Provide the [X, Y] coordinate of the cell's center where the given text is located.  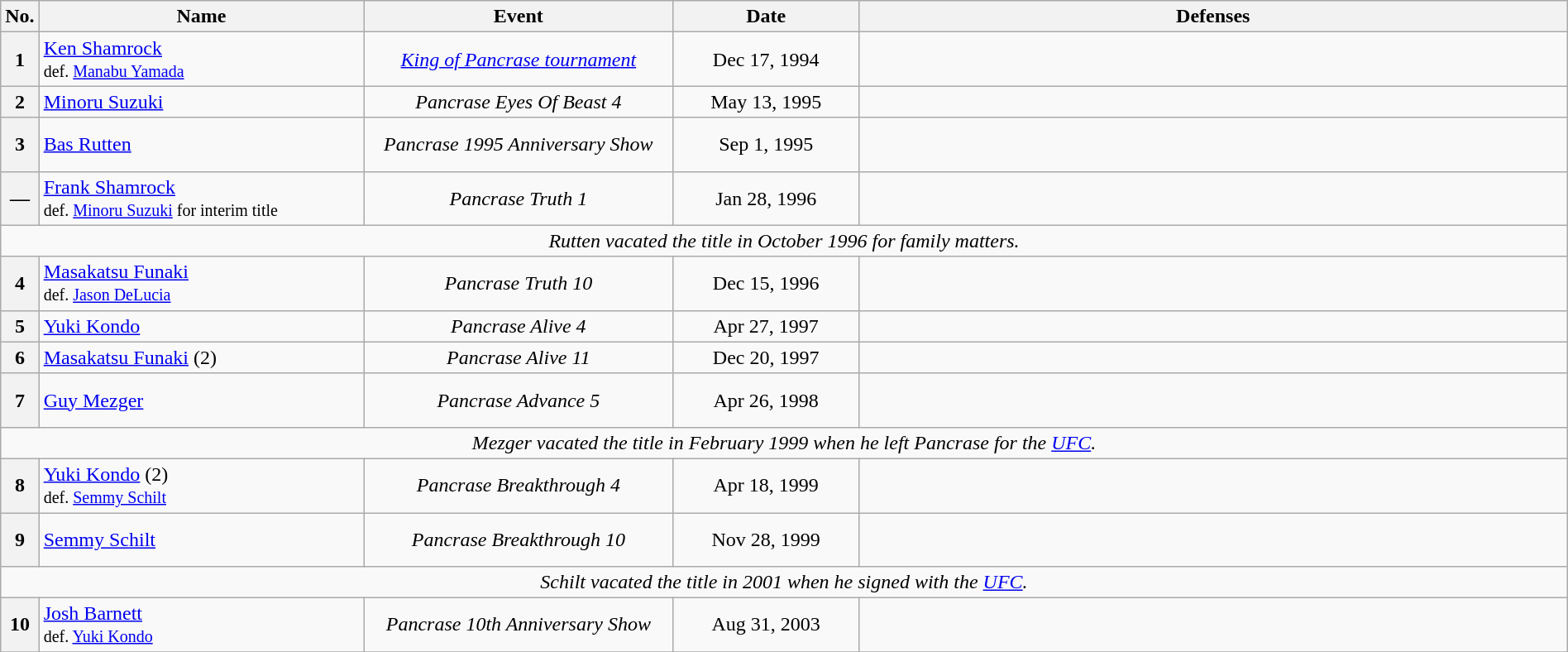
Pancrase Alive 4 [519, 326]
Name [201, 17]
Defenses [1212, 17]
Apr 26, 1998 [766, 400]
Pancrase Eyes Of Beast 4 [519, 102]
3 [20, 144]
Apr 18, 1999 [766, 485]
Aug 31, 2003 [766, 626]
Pancrase 10th Anniversary Show [519, 626]
Yuki Kondo (2)def. Semmy Schilt [201, 485]
Ken Shamrockdef. Manabu Yamada [201, 60]
No. [20, 17]
Mezger vacated the title in February 1999 when he left Pancrase for the UFC. [784, 443]
Frank Shamrockdef. Minoru Suzuki for interim title [201, 199]
9 [20, 539]
King of Pancrase tournament [519, 60]
Guy Mezger [201, 400]
Apr 27, 1997 [766, 326]
Bas Rutten [201, 144]
May 13, 1995 [766, 102]
Pancrase Alive 11 [519, 357]
Pancrase 1995 Anniversary Show [519, 144]
7 [20, 400]
10 [20, 626]
Event [519, 17]
Josh Barnettdef. Yuki Kondo [201, 626]
Nov 28, 1999 [766, 539]
6 [20, 357]
Pancrase Advance 5 [519, 400]
Pancrase Breakthrough 4 [519, 485]
Minoru Suzuki [201, 102]
Dec 17, 1994 [766, 60]
4 [20, 283]
Pancrase Truth 10 [519, 283]
Schilt vacated the title in 2001 when he signed with the UFC. [784, 582]
Rutten vacated the title in October 1996 for family matters. [784, 241]
Jan 28, 1996 [766, 199]
2 [20, 102]
Dec 20, 1997 [766, 357]
Masakatsu Funaki (2) [201, 357]
1 [20, 60]
Dec 15, 1996 [766, 283]
Sep 1, 1995 [766, 144]
— [20, 199]
Masakatsu Funakidef. Jason DeLucia [201, 283]
5 [20, 326]
Pancrase Breakthrough 10 [519, 539]
Date [766, 17]
Pancrase Truth 1 [519, 199]
Semmy Schilt [201, 539]
8 [20, 485]
Yuki Kondo [201, 326]
